Return the (X, Y) coordinate for the center point of the cell that contains the specified text.  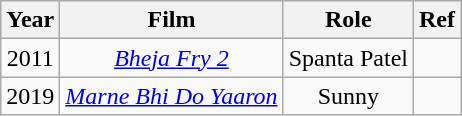
Spanta Patel (348, 58)
Bheja Fry 2 (172, 58)
Ref (438, 20)
Marne Bhi Do Yaaron (172, 96)
Film (172, 20)
2011 (30, 58)
Role (348, 20)
2019 (30, 96)
Sunny (348, 96)
Year (30, 20)
